Determine the (X, Y) coordinate at the center of the cell enclosing the given text.  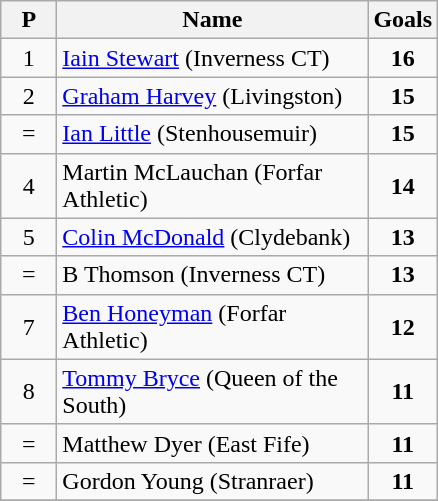
Tommy Bryce (Queen of the South) (212, 392)
P (29, 20)
12 (403, 326)
5 (29, 237)
Gordon Young (Stranraer) (212, 481)
B Thomson (Inverness CT) (212, 275)
Colin McDonald (Clydebank) (212, 237)
Martin McLauchan (Forfar Athletic) (212, 186)
Name (212, 20)
8 (29, 392)
Iain Stewart (Inverness CT) (212, 58)
Ben Honeyman (Forfar Athletic) (212, 326)
Graham Harvey (Livingston) (212, 96)
Matthew Dyer (East Fife) (212, 443)
2 (29, 96)
Goals (403, 20)
16 (403, 58)
Ian Little (Stenhousemuir) (212, 134)
1 (29, 58)
4 (29, 186)
7 (29, 326)
14 (403, 186)
